For the text-containing cell, return its midpoint in (x, y) coordinate format. 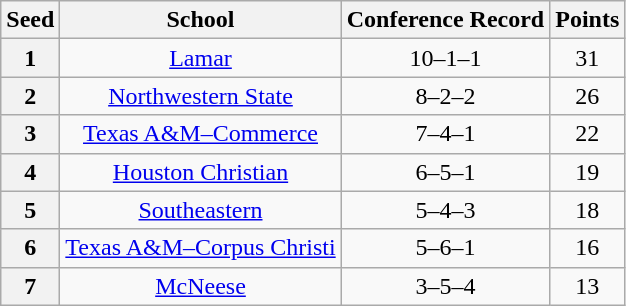
Seed (30, 20)
Northwestern State (200, 96)
5 (30, 210)
Houston Christian (200, 172)
6–5–1 (446, 172)
Southeastern (200, 210)
5–6–1 (446, 248)
Texas A&M–Corpus Christi (200, 248)
19 (588, 172)
16 (588, 248)
1 (30, 58)
2 (30, 96)
McNeese (200, 286)
4 (30, 172)
6 (30, 248)
School (200, 20)
Points (588, 20)
18 (588, 210)
Texas A&M–Commerce (200, 134)
3–5–4 (446, 286)
7–4–1 (446, 134)
22 (588, 134)
10–1–1 (446, 58)
7 (30, 286)
26 (588, 96)
3 (30, 134)
Lamar (200, 58)
13 (588, 286)
8–2–2 (446, 96)
31 (588, 58)
5–4–3 (446, 210)
Conference Record (446, 20)
